Return [X, Y] of the center of cell containing provided text 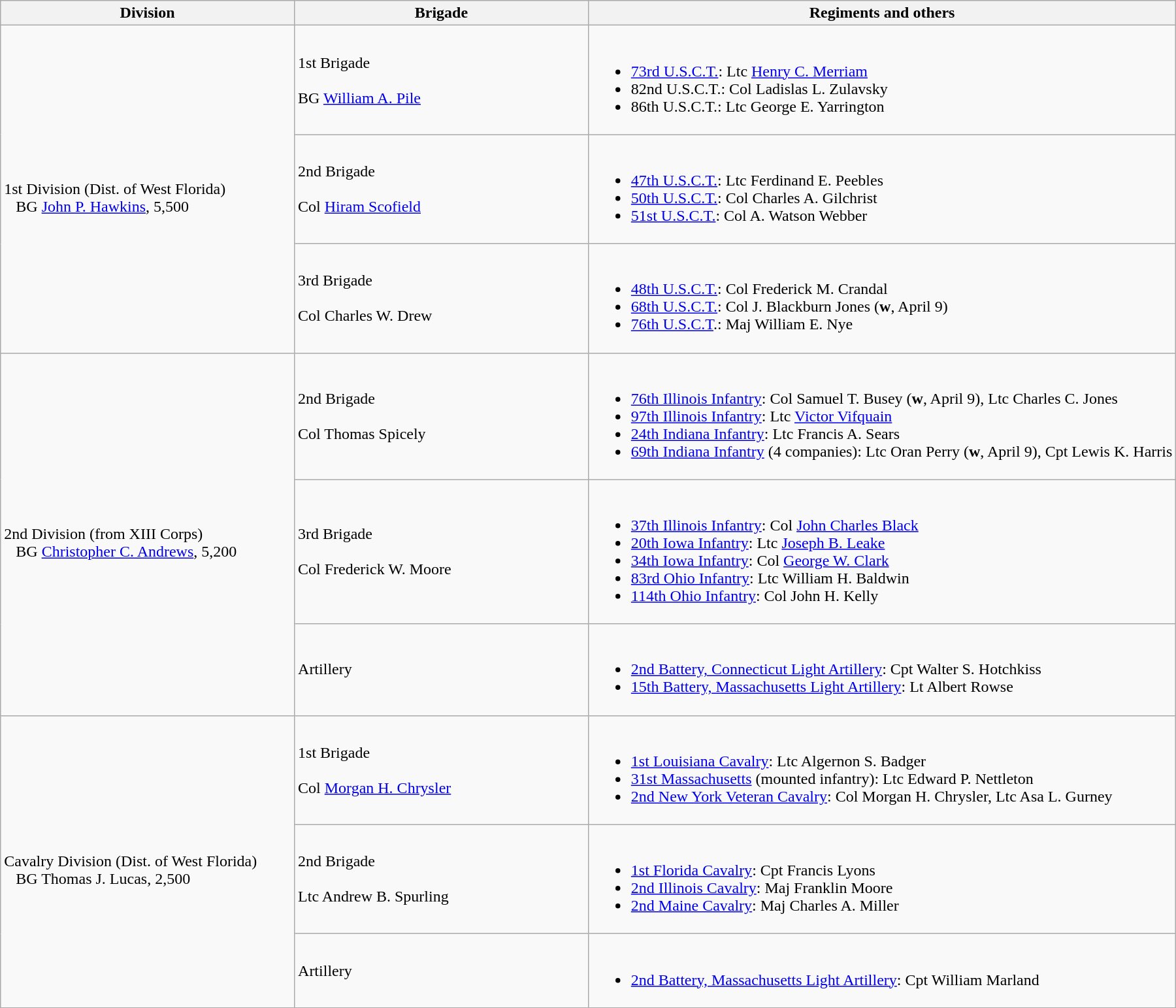
1st Florida Cavalry: Cpt Francis Lyons2nd Illinois Cavalry: Maj Franklin Moore2nd Maine Cavalry: Maj Charles A. Miller [882, 879]
73rd U.S.C.T.: Ltc Henry C. Merriam82nd U.S.C.T.: Col Ladislas L. Zulavsky86th U.S.C.T.: Ltc George E. Yarrington [882, 80]
2nd Brigade Col Thomas Spicely [442, 416]
3rd Brigade Col Charles W. Drew [442, 298]
Brigade [442, 13]
1st Division (Dist. of West Florida) BG John P. Hawkins, 5,500 [148, 189]
3rd Brigade Col Frederick W. Moore [442, 551]
2nd Brigade Ltc Andrew B. Spurling [442, 879]
48th U.S.C.T.: Col Frederick M. Crandal68th U.S.C.T.: Col J. Blackburn Jones (w, April 9)76th U.S.C.T.: Maj William E. Nye [882, 298]
Cavalry Division (Dist. of West Florida) BG Thomas J. Lucas, 2,500 [148, 861]
1st Brigade Col Morgan H. Chrysler [442, 770]
2nd Brigade Col Hiram Scofield [442, 189]
2nd Battery, Connecticut Light Artillery: Cpt Walter S. Hotchkiss15th Battery, Massachusetts Light Artillery: Lt Albert Rowse [882, 670]
47th U.S.C.T.: Ltc Ferdinand E. Peebles50th U.S.C.T.: Col Charles A. Gilchrist51st U.S.C.T.: Col A. Watson Webber [882, 189]
Regiments and others [882, 13]
2nd Division (from XIII Corps) BG Christopher C. Andrews, 5,200 [148, 534]
1st Brigade BG William A. Pile [442, 80]
Division [148, 13]
2nd Battery, Massachusetts Light Artillery: Cpt William Marland [882, 971]
